Locate the cell with the specified text and output its (x, y) center coordinate. 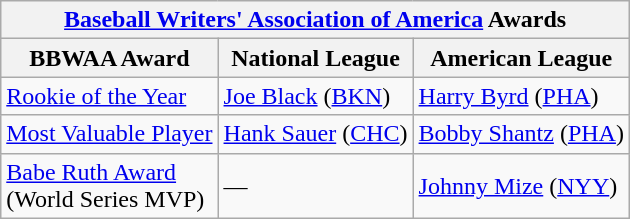
Hank Sauer (CHC) (316, 134)
Joe Black (BKN) (316, 96)
Rookie of the Year (110, 96)
American League (521, 58)
Most Valuable Player (110, 134)
National League (316, 58)
Babe Ruth Award(World Series MVP) (110, 186)
— (316, 186)
BBWAA Award (110, 58)
Johnny Mize (NYY) (521, 186)
Bobby Shantz (PHA) (521, 134)
Baseball Writers' Association of America Awards (316, 20)
Harry Byrd (PHA) (521, 96)
